Provide the (X, Y) coordinate of the cell's center where the given text is located.  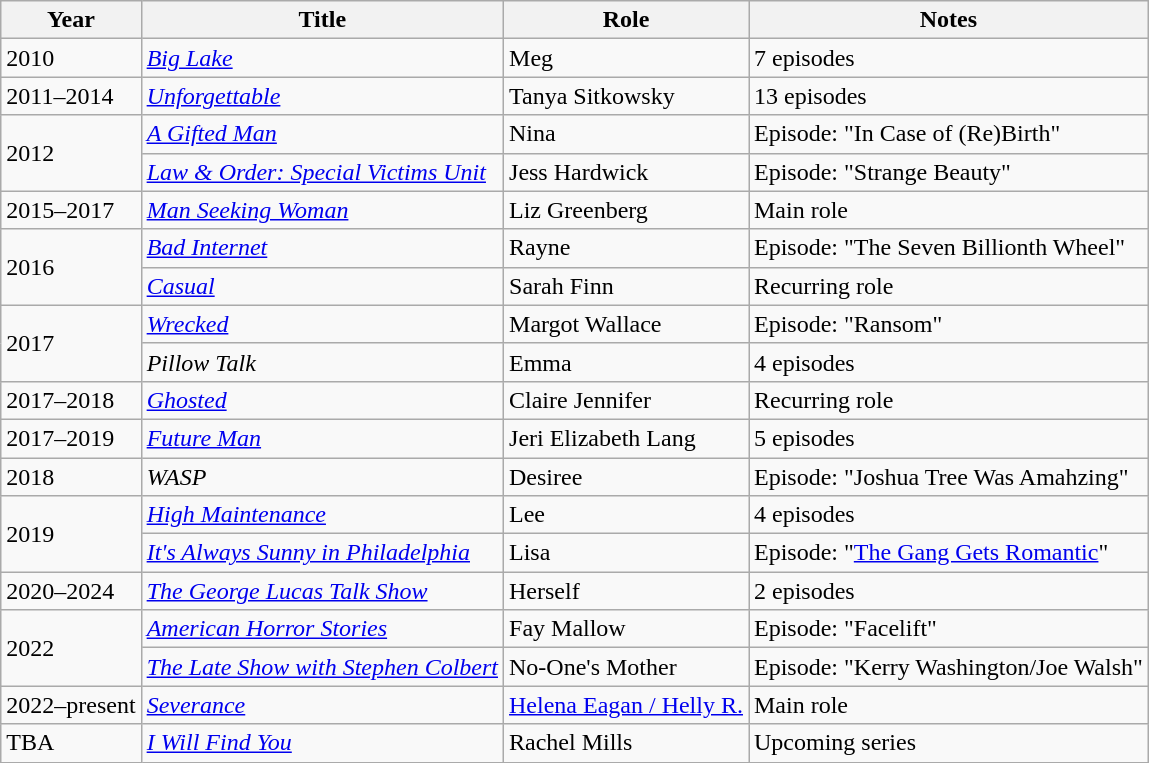
Lee (626, 515)
Sarah Finn (626, 286)
The Late Show with Stephen Colbert (322, 667)
Ghosted (322, 400)
2011–2014 (71, 96)
WASP (322, 477)
2017–2018 (71, 400)
Nina (626, 134)
Bad Internet (322, 248)
No-One's Mother (626, 667)
Episode: "Kerry Washington/Joe Walsh" (948, 667)
Lisa (626, 553)
2017–2019 (71, 438)
Meg (626, 58)
2018 (71, 477)
TBA (71, 743)
American Horror Stories (322, 629)
2019 (71, 534)
Episode: "Joshua Tree Was Amahzing" (948, 477)
High Maintenance (322, 515)
13 episodes (948, 96)
Emma (626, 362)
Helena Eagan / Helly R. (626, 705)
Casual (322, 286)
Rachel Mills (626, 743)
Unforgettable (322, 96)
5 episodes (948, 438)
Title (322, 20)
2017 (71, 343)
Claire Jennifer (626, 400)
Episode: "Facelift" (948, 629)
A Gifted Man (322, 134)
2015–2017 (71, 210)
Episode: "The Seven Billionth Wheel" (948, 248)
Liz Greenberg (626, 210)
It's Always Sunny in Philadelphia (322, 553)
Tanya Sitkowsky (626, 96)
2016 (71, 267)
2020–2024 (71, 591)
Desiree (626, 477)
Jeri Elizabeth Lang (626, 438)
7 episodes (948, 58)
Episode: "In Case of (Re)Birth" (948, 134)
Law & Order: Special Victims Unit (322, 172)
Notes (948, 20)
2022 (71, 648)
Wrecked (322, 324)
Herself (626, 591)
Margot Wallace (626, 324)
Future Man (322, 438)
Episode: "The Gang Gets Romantic" (948, 553)
2022–present (71, 705)
Jess Hardwick (626, 172)
2012 (71, 153)
2 episodes (948, 591)
The George Lucas Talk Show (322, 591)
Rayne (626, 248)
2010 (71, 58)
Episode: "Ransom" (948, 324)
Upcoming series (948, 743)
Role (626, 20)
Episode: "Strange Beauty" (948, 172)
Man Seeking Woman (322, 210)
Pillow Talk (322, 362)
Fay Mallow (626, 629)
Big Lake (322, 58)
I Will Find You (322, 743)
Severance (322, 705)
Year (71, 20)
